Identify which cell holds the provided text, then report its [X, Y] central coordinate. 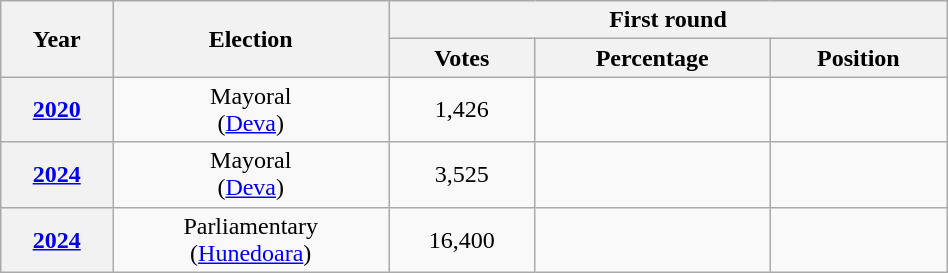
Percentage [652, 58]
2020 [57, 110]
Votes [462, 58]
Position [859, 58]
1,426 [462, 110]
Election [251, 39]
First round [668, 20]
Parliamentary(Hunedoara) [251, 240]
3,525 [462, 174]
Year [57, 39]
16,400 [462, 240]
